Scan for the cell matching the given text and deliver its (X, Y) coordinate at center. 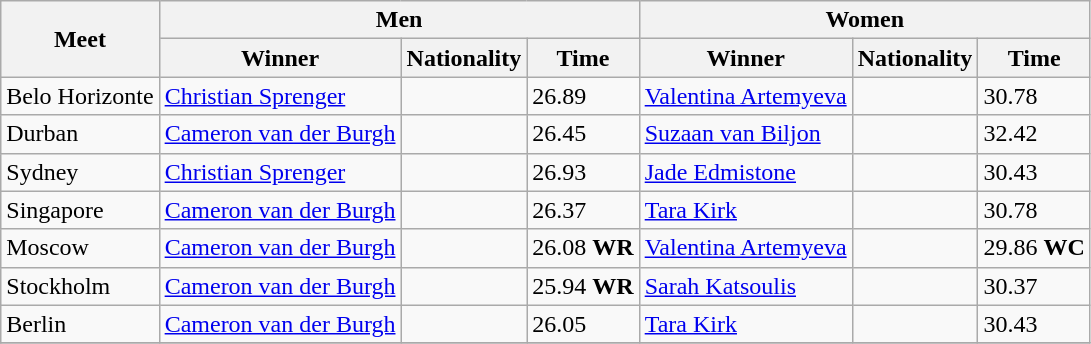
26.45 (583, 134)
26.37 (583, 210)
Suzaan van Biljon (746, 134)
Stockholm (80, 286)
Berlin (80, 324)
Singapore (80, 210)
25.94 WR (583, 286)
Men (399, 20)
Moscow (80, 248)
26.93 (583, 172)
Sydney (80, 172)
32.42 (1034, 134)
26.08 WR (583, 248)
Sarah Katsoulis (746, 286)
Jade Edmistone (746, 172)
29.86 WC (1034, 248)
Meet (80, 39)
26.05 (583, 324)
30.37 (1034, 286)
Durban (80, 134)
Women (864, 20)
Belo Horizonte (80, 96)
26.89 (583, 96)
